For the text-containing cell, return its midpoint in (x, y) coordinate format. 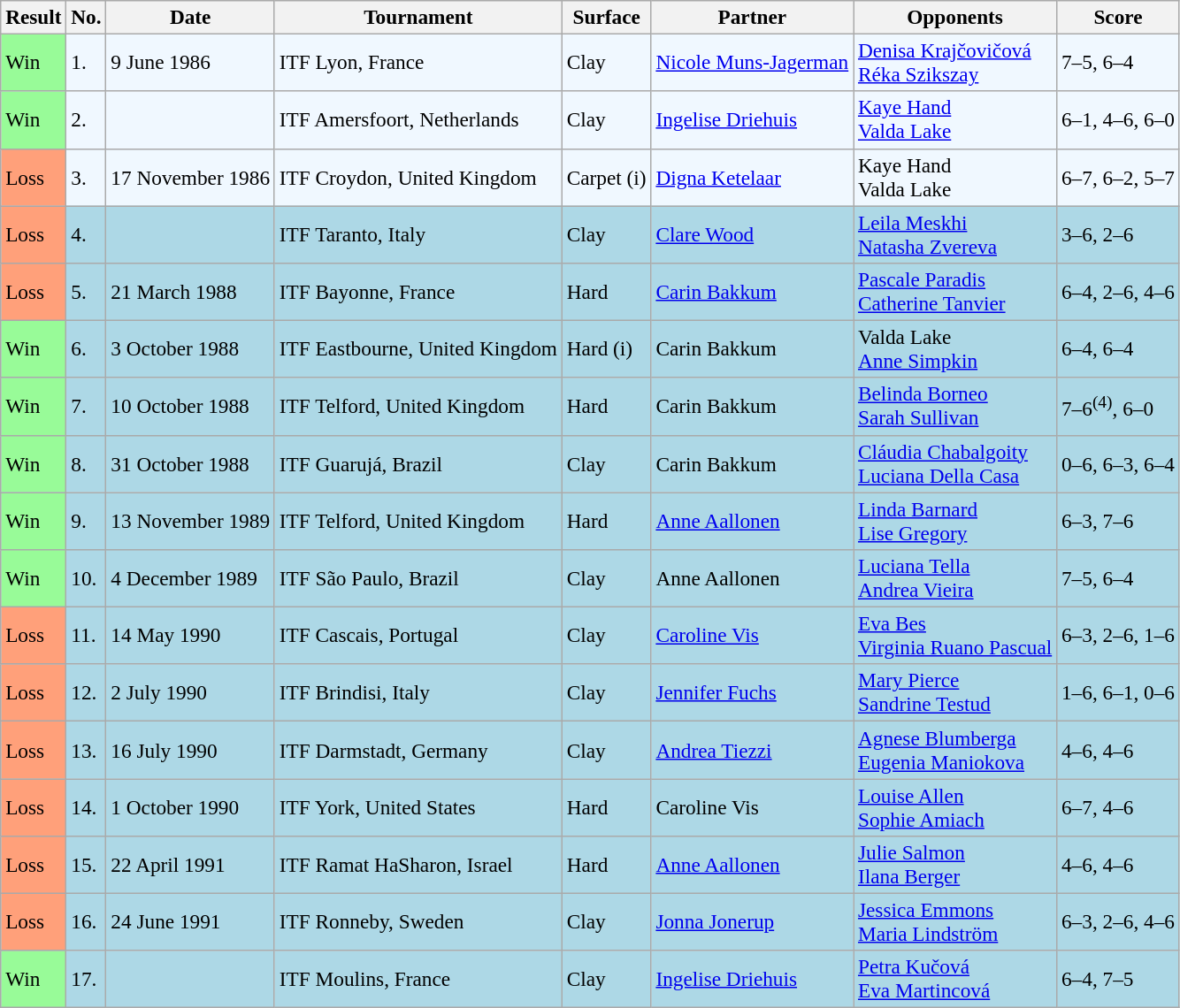
3 October 1988 (190, 348)
Julie Salmon Ilana Berger (955, 865)
3–6, 2–6 (1118, 233)
0–6, 6–3, 6–4 (1118, 463)
ITF Bayonne, France (418, 292)
12. (87, 693)
6–1, 4–6, 6–0 (1118, 120)
Nicole Muns-Jagerman (752, 62)
16 July 1990 (190, 750)
Surface (607, 17)
6–3, 7–6 (1118, 520)
Agnese Blumberga Eugenia Maniokova (955, 750)
31 October 1988 (190, 463)
1–6, 6–1, 0–6 (1118, 693)
ITF Brindisi, Italy (418, 693)
Result (34, 17)
10 October 1988 (190, 407)
ITF São Paulo, Brazil (418, 578)
Louise Allen Sophie Amiach (955, 806)
24 June 1991 (190, 921)
Date (190, 17)
11. (87, 635)
ITF Taranto, Italy (418, 233)
13 November 1989 (190, 520)
ITF York, United States (418, 806)
2. (87, 120)
9 June 1986 (190, 62)
3. (87, 177)
Clare Wood (752, 233)
Denisa Krajčovičová Réka Szikszay (955, 62)
15. (87, 865)
Cláudia Chabalgoity Luciana Della Casa (955, 463)
Jessica Emmons Maria Lindström (955, 921)
ITF Eastbourne, United Kingdom (418, 348)
ITF Lyon, France (418, 62)
1. (87, 62)
Jonna Jonerup (752, 921)
ITF Amersfoort, Netherlands (418, 120)
Mary Pierce Sandrine Testud (955, 693)
No. (87, 17)
14 May 1990 (190, 635)
7–6(4), 6–0 (1118, 407)
Jennifer Fuchs (752, 693)
Eva Bes Virginia Ruano Pascual (955, 635)
ITF Ronneby, Sweden (418, 921)
6–4, 7–5 (1118, 980)
Valda Lake Anne Simpkin (955, 348)
Luciana Tella Andrea Vieira (955, 578)
4. (87, 233)
17 November 1986 (190, 177)
Petra Kučová Eva Martincová (955, 980)
6–7, 4–6 (1118, 806)
Andrea Tiezzi (752, 750)
1 October 1990 (190, 806)
Opponents (955, 17)
7. (87, 407)
ITF Moulins, France (418, 980)
ITF Croydon, United Kingdom (418, 177)
16. (87, 921)
8. (87, 463)
Linda Barnard Lise Gregory (955, 520)
ITF Ramat HaSharon, Israel (418, 865)
6–3, 2–6, 4–6 (1118, 921)
ITF Cascais, Portugal (418, 635)
9. (87, 520)
6–4, 2–6, 4–6 (1118, 292)
4 December 1989 (190, 578)
Carpet (i) (607, 177)
5. (87, 292)
2 July 1990 (190, 693)
10. (87, 578)
Leila Meskhi Natasha Zvereva (955, 233)
6–4, 6–4 (1118, 348)
ITF Darmstadt, Germany (418, 750)
Score (1118, 17)
6–7, 6–2, 5–7 (1118, 177)
6. (87, 348)
Pascale Paradis Catherine Tanvier (955, 292)
Digna Ketelaar (752, 177)
22 April 1991 (190, 865)
17. (87, 980)
Belinda Borneo Sarah Sullivan (955, 407)
ITF Guarujá, Brazil (418, 463)
14. (87, 806)
6–3, 2–6, 1–6 (1118, 635)
Partner (752, 17)
Hard (i) (607, 348)
21 March 1988 (190, 292)
Tournament (418, 17)
13. (87, 750)
